Capture the cell that displays the provided text and extract its [x, y] central coordinate. 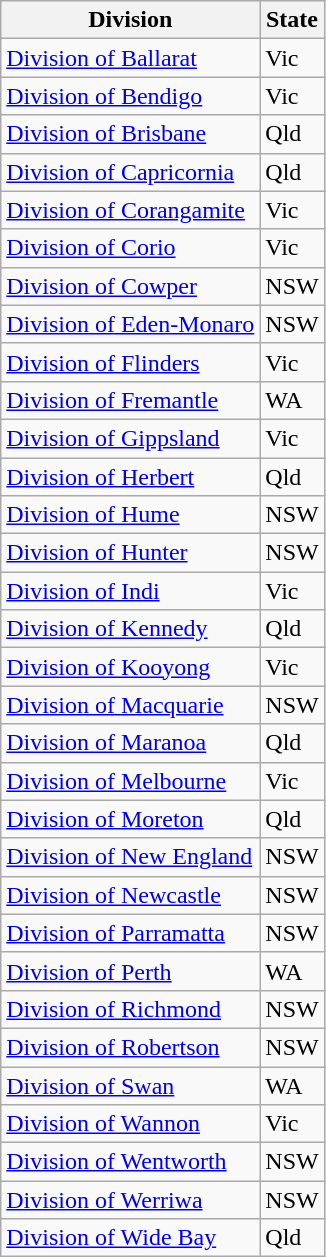
Division of Ballarat [130, 58]
Division of Melbourne [130, 781]
Division of Corio [130, 248]
Division of Swan [130, 1085]
Division of Cowper [130, 286]
Division of Corangamite [130, 210]
Division of Wide Bay [130, 1238]
Division of Robertson [130, 1047]
Division of Werriwa [130, 1200]
State [292, 20]
Division of New England [130, 857]
Division of Wannon [130, 1124]
Division of Fremantle [130, 400]
Division of Moreton [130, 819]
Division of Flinders [130, 362]
Division of Wentworth [130, 1162]
Division of Newcastle [130, 895]
Division of Kennedy [130, 629]
Division of Gippsland [130, 438]
Division of Capricornia [130, 172]
Division of Maranoa [130, 743]
Division of Perth [130, 971]
Division of Bendigo [130, 96]
Division of Hunter [130, 553]
Division of Parramatta [130, 933]
Division of Richmond [130, 1009]
Division of Indi [130, 591]
Division of Kooyong [130, 667]
Division of Hume [130, 515]
Division of Brisbane [130, 134]
Division of Macquarie [130, 705]
Division [130, 20]
Division of Herbert [130, 477]
Division of Eden-Monaro [130, 324]
